For the text-containing cell, return its midpoint in (x, y) coordinate format. 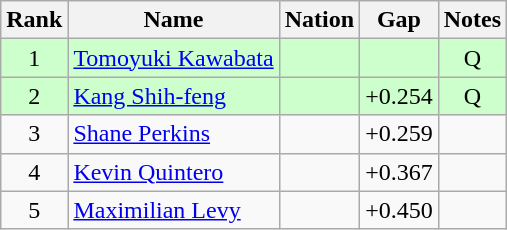
Name (174, 20)
4 (34, 172)
1 (34, 58)
Kang Shih-feng (174, 96)
Shane Perkins (174, 134)
Maximilian Levy (174, 210)
+0.450 (400, 210)
Notes (472, 20)
+0.367 (400, 172)
Nation (319, 20)
Kevin Quintero (174, 172)
+0.259 (400, 134)
+0.254 (400, 96)
Tomoyuki Kawabata (174, 58)
2 (34, 96)
Gap (400, 20)
Rank (34, 20)
3 (34, 134)
5 (34, 210)
